Scan for the cell matching the given text and deliver its (x, y) coordinate at center. 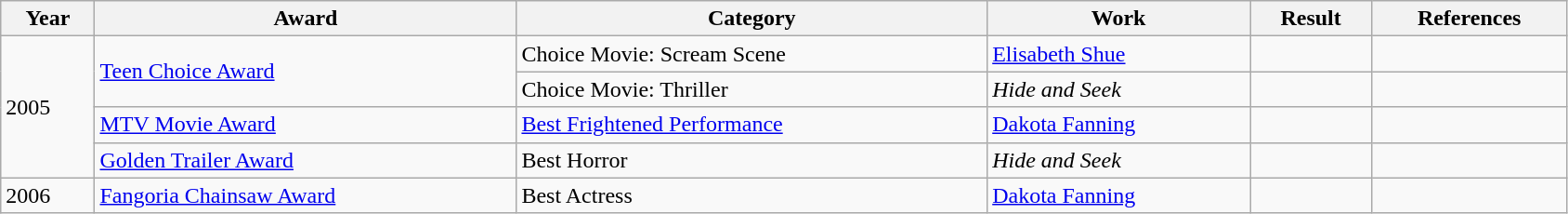
2005 (48, 107)
References (1470, 19)
Fangoria Chainsaw Award (306, 195)
Best Actress (752, 195)
Teen Choice Award (306, 72)
Work (1118, 19)
Year (48, 19)
Result (1312, 19)
Best Horror (752, 160)
Best Frightened Performance (752, 125)
MTV Movie Award (306, 125)
Choice Movie: Thriller (752, 89)
Elisabeth Shue (1118, 54)
2006 (48, 195)
Award (306, 19)
Choice Movie: Scream Scene (752, 54)
Category (752, 19)
Golden Trailer Award (306, 160)
